Extract the (X, Y) coordinate from the center of the cell holding the provided text.  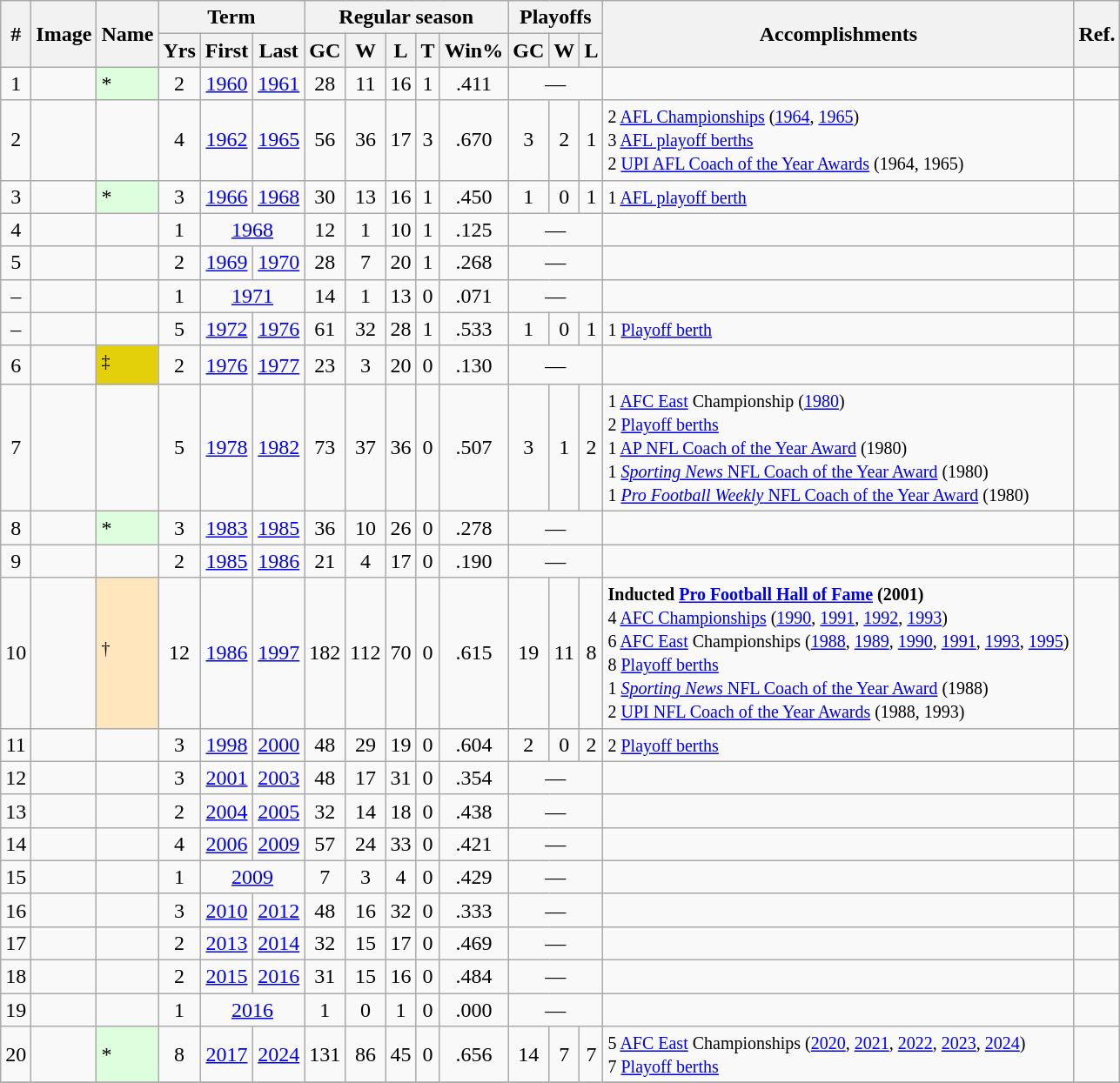
1961 (278, 84)
112 (366, 652)
.507 (473, 448)
Yrs (179, 50)
5 AFC East Championships (2020, 2021, 2022, 2023, 2024)7 Playoff berths (839, 1054)
1 AFL playoff berth (839, 197)
182 (325, 652)
45 (400, 1054)
.421 (473, 844)
Win% (473, 50)
73 (325, 448)
First (226, 50)
.670 (473, 140)
33 (400, 844)
.438 (473, 811)
21 (325, 561)
† (127, 652)
56 (325, 140)
37 (366, 448)
1983 (226, 528)
.484 (473, 977)
26 (400, 528)
1965 (278, 140)
30 (325, 197)
.125 (473, 230)
.469 (473, 943)
29 (366, 745)
.450 (473, 197)
6 (16, 365)
2 Playoff berths (839, 745)
2012 (278, 910)
.656 (473, 1054)
1970 (278, 263)
.130 (473, 365)
.429 (473, 877)
24 (366, 844)
Last (278, 50)
Name (127, 34)
.604 (473, 745)
2014 (278, 943)
1960 (226, 84)
86 (366, 1054)
.354 (473, 778)
2024 (278, 1054)
.333 (473, 910)
.278 (473, 528)
61 (325, 329)
1977 (278, 365)
2003 (278, 778)
2001 (226, 778)
2004 (226, 811)
T (428, 50)
1997 (278, 652)
2015 (226, 977)
1962 (226, 140)
2010 (226, 910)
2013 (226, 943)
Regular season (406, 17)
2006 (226, 844)
1972 (226, 329)
2 AFL Championships (1964, 1965)3 AFL playoff berths2 UPI AFL Coach of the Year Awards (1964, 1965) (839, 140)
1978 (226, 448)
9 (16, 561)
# (16, 34)
Ref. (1097, 34)
1 Playoff berth (839, 329)
.411 (473, 84)
.190 (473, 561)
.268 (473, 263)
‡ (127, 365)
1998 (226, 745)
1982 (278, 448)
57 (325, 844)
131 (325, 1054)
2017 (226, 1054)
1969 (226, 263)
.533 (473, 329)
Accomplishments (839, 34)
70 (400, 652)
2005 (278, 811)
2000 (278, 745)
1966 (226, 197)
Term (231, 17)
Image (64, 34)
Playoffs (555, 17)
.615 (473, 652)
23 (325, 365)
.000 (473, 1010)
.071 (473, 296)
1971 (252, 296)
